Locate the cell with the specified text and output its [X, Y] center coordinate. 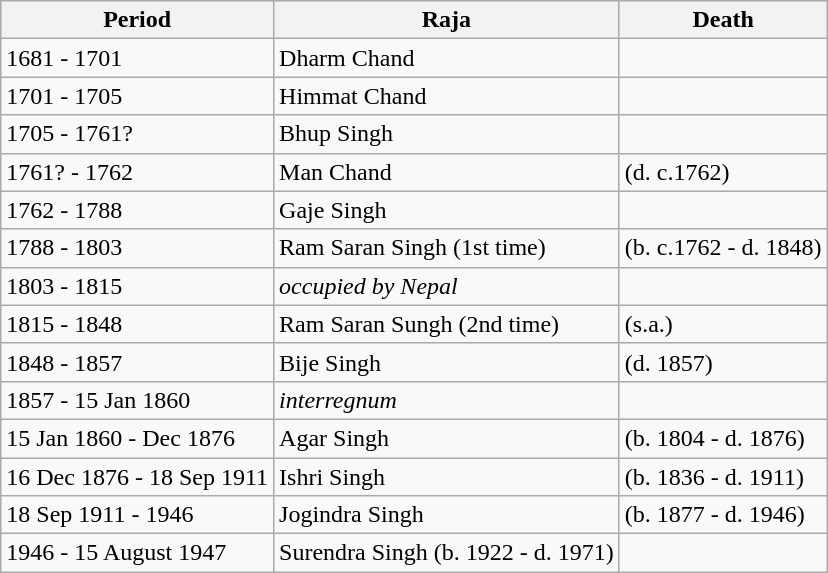
1701 - 1705 [138, 96]
18 Sep 1911 - 1946 [138, 515]
1762 - 1788 [138, 210]
(b. 1836 - d. 1911) [723, 477]
(b. 1877 - d. 1946) [723, 515]
1705 - 1761? [138, 134]
16 Dec 1876 - 18 Sep 1911 [138, 477]
Ram Saran Singh (1st time) [447, 248]
Period [138, 20]
1857 - 15 Jan 1860 [138, 400]
Gaje Singh [447, 210]
(b. c.1762 - d. 1848) [723, 248]
Himmat Chand [447, 96]
1761? - 1762 [138, 172]
1815 - 1848 [138, 324]
(d. c.1762) [723, 172]
15 Jan 1860 - Dec 1876 [138, 438]
(b. 1804 - d. 1876) [723, 438]
Ishri Singh [447, 477]
Surendra Singh (b. 1922 - d. 1971) [447, 553]
occupied by Nepal [447, 286]
1788 - 1803 [138, 248]
Jogindra Singh [447, 515]
Raja [447, 20]
Ram Saran Sungh (2nd time) [447, 324]
Death [723, 20]
Bhup Singh [447, 134]
Man Chand [447, 172]
1848 - 1857 [138, 362]
(s.a.) [723, 324]
interregnum [447, 400]
1681 - 1701 [138, 58]
Agar Singh [447, 438]
Dharm Chand [447, 58]
Bije Singh [447, 362]
(d. 1857) [723, 362]
1803 - 1815 [138, 286]
1946 - 15 August 1947 [138, 553]
